Detect which cell encompasses the target text, then output its (X, Y) center coordinate. 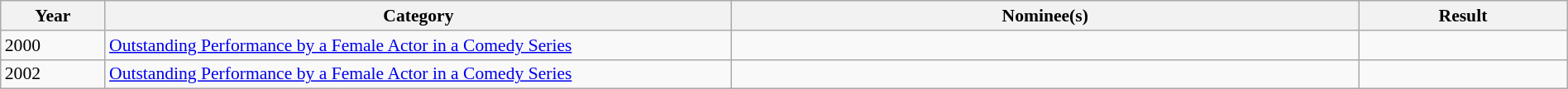
Year (53, 16)
Nominee(s) (1045, 16)
2000 (53, 45)
Result (1464, 16)
Category (418, 16)
2002 (53, 74)
